Detect which cell encompasses the target text, then output its (X, Y) center coordinate. 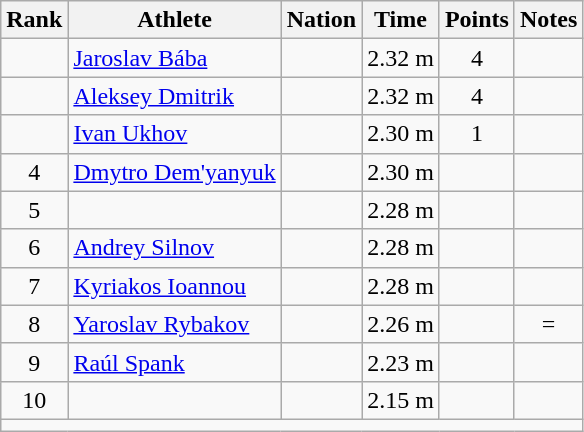
Jaroslav Bába (174, 58)
Points (476, 20)
2.23 m (401, 362)
10 (34, 400)
= (548, 324)
Athlete (174, 20)
Rank (34, 20)
Notes (548, 20)
Yaroslav Rybakov (174, 324)
Nation (321, 20)
2.26 m (401, 324)
8 (34, 324)
Ivan Ukhov (174, 134)
1 (476, 134)
5 (34, 210)
Aleksey Dmitrik (174, 96)
Kyriakos Ioannou (174, 286)
2.15 m (401, 400)
6 (34, 248)
Dmytro Dem'yanyuk (174, 172)
9 (34, 362)
Andrey Silnov (174, 248)
Time (401, 20)
Raúl Spank (174, 362)
7 (34, 286)
